Identify which cell holds the provided text, then report its [x, y] central coordinate. 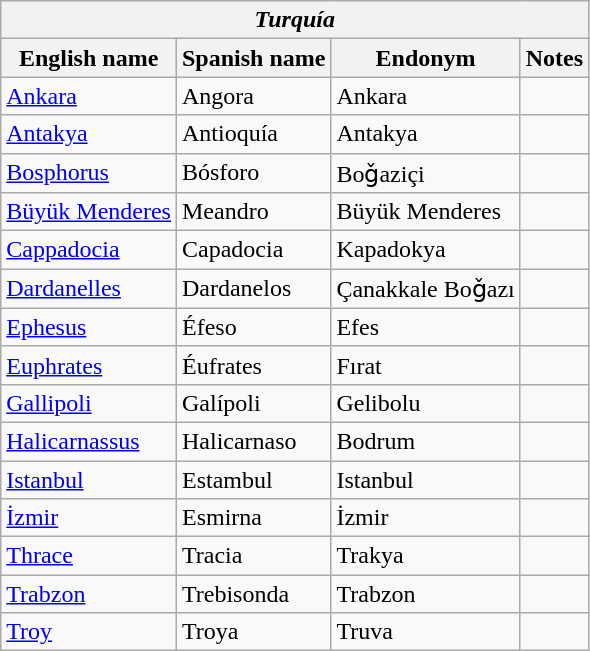
Trakya [426, 556]
Meandro [253, 212]
English name [89, 58]
Turquía [295, 20]
Estambul [253, 479]
Fırat [426, 365]
Troy [89, 632]
Tracia [253, 556]
Euphrates [89, 365]
Halicarnassus [89, 441]
Gelibolu [426, 403]
Troya [253, 632]
Efes [426, 327]
Capadocia [253, 250]
Bosphorus [89, 173]
Endonym [426, 58]
Trebisonda [253, 594]
Thrace [89, 556]
Angora [253, 96]
Éfeso [253, 327]
Bósforo [253, 173]
Antioquía [253, 134]
Bodrum [426, 441]
Boǧaziçi [426, 173]
Gallipoli [89, 403]
Éufrates [253, 365]
Galípoli [253, 403]
Dardanelos [253, 289]
Halicarnaso [253, 441]
Notes [554, 58]
Truva [426, 632]
Esmirna [253, 518]
Kapadokya [426, 250]
Spanish name [253, 58]
Dardanelles [89, 289]
Çanakkale Boǧazı [426, 289]
Cappadocia [89, 250]
Ephesus [89, 327]
